Locate the cell with the specified text and output its (x, y) center coordinate. 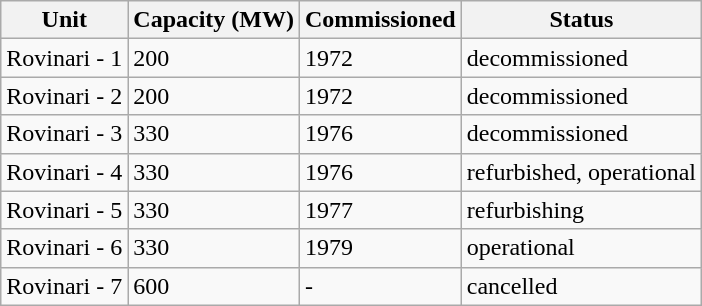
1977 (381, 210)
600 (214, 286)
Rovinari - 1 (64, 58)
Rovinari - 3 (64, 134)
operational (581, 248)
refurbishing (581, 210)
Rovinari - 2 (64, 96)
cancelled (581, 286)
Status (581, 20)
Commissioned (381, 20)
Rovinari - 7 (64, 286)
Capacity (MW) (214, 20)
Unit (64, 20)
Rovinari - 5 (64, 210)
- (381, 286)
Rovinari - 4 (64, 172)
1979 (381, 248)
refurbished, operational (581, 172)
Rovinari - 6 (64, 248)
